Return the (x, y) coordinate for the center point of the cell that contains the specified text.  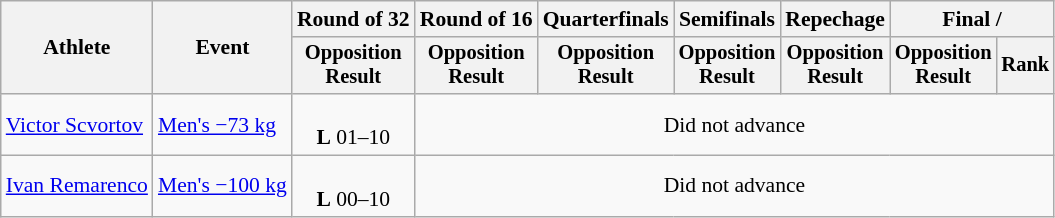
Event (222, 48)
Men's −73 kg (222, 124)
Victor Scvortov (77, 124)
Quarterfinals (606, 19)
Ivan Remarenco (77, 186)
L 01–10 (354, 124)
Semifinals (728, 19)
Repechage (835, 19)
Men's −100 kg (222, 186)
Rank (1025, 66)
Athlete (77, 48)
Round of 32 (354, 19)
Final / (972, 19)
Round of 16 (476, 19)
L 00–10 (354, 186)
